From the cell containing the given text, extract its center point as [x, y] coordinate. 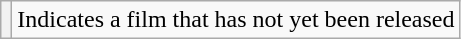
Indicates a film that has not yet been released [236, 20]
